Determine the [x, y] coordinate at the center of the cell enclosing the given text.  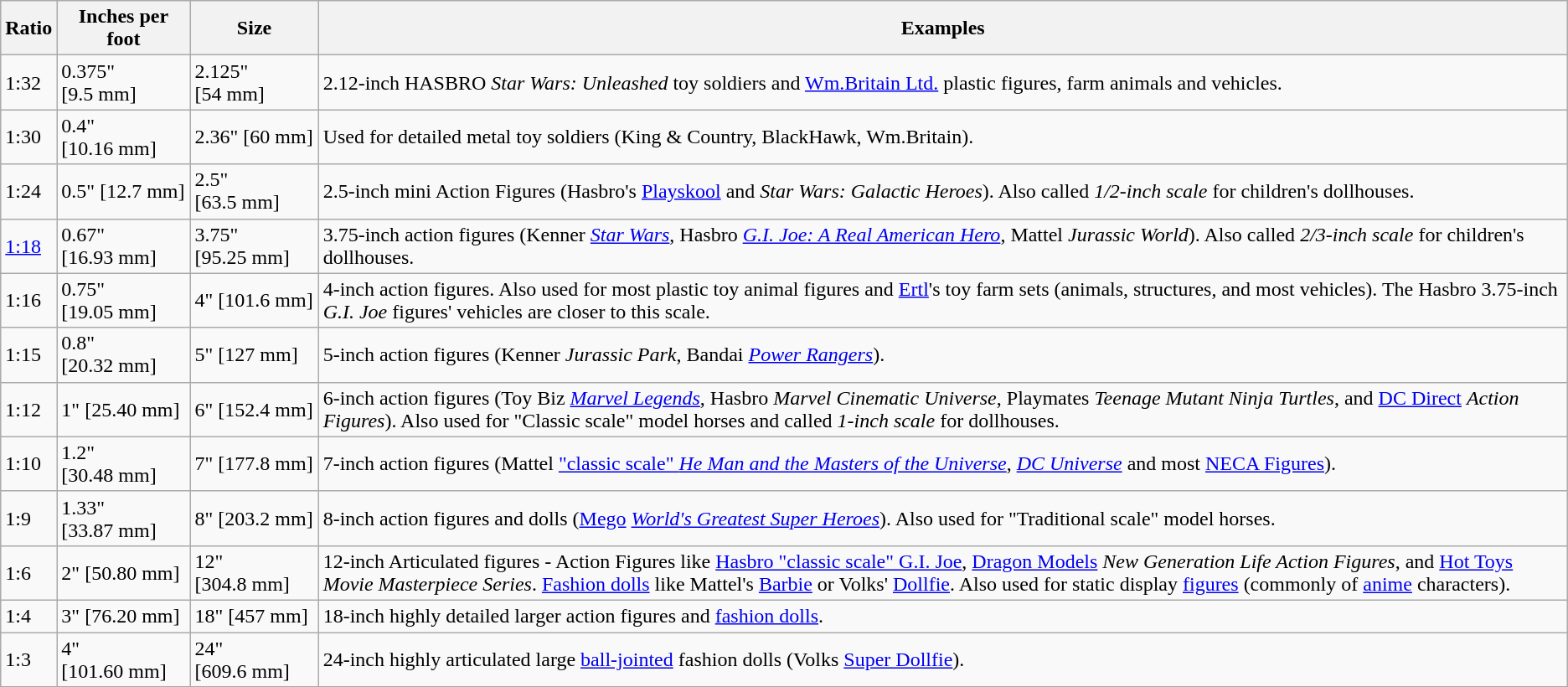
1:16 [28, 300]
1:24 [28, 191]
7-inch action figures (Mattel "classic scale" He Man and the Masters of the Universe, DC Universe and most NECA Figures). [943, 464]
Used for detailed metal toy soldiers (King & Country, BlackHawk, Wm.Britain). [943, 137]
1.33" [33.87 mm] [124, 518]
18-inch highly detailed larger action figures and fashion dolls. [943, 616]
1:3 [28, 659]
1:32 [28, 82]
2.12-inch HASBRO Star Wars: Unleashed toy soldiers and Wm.Britain Ltd. plastic figures, farm animals and vehicles. [943, 82]
7" [177.8 mm] [255, 464]
0.375" [9.5 mm] [124, 82]
Examples [943, 28]
3" [76.20 mm] [124, 616]
1:18 [28, 246]
1" [25.40 mm] [124, 409]
12" [304.8 mm] [255, 573]
0.75" [19.05 mm] [124, 300]
0.8" [20.32 mm] [124, 355]
0.5" [12.7 mm] [124, 191]
2.125" [54 mm] [255, 82]
Ratio [28, 28]
3.75" [95.25 mm] [255, 246]
1:30 [28, 137]
0.4" [10.16 mm] [124, 137]
1:12 [28, 409]
24-inch highly articulated large ball-jointed fashion dolls (Volks Super Dollfie). [943, 659]
1:9 [28, 518]
Inches per foot [124, 28]
24" [609.6 mm] [255, 659]
2.5-inch mini Action Figures (Hasbro's Playskool and Star Wars: Galactic Heroes). Also called 1/2-inch scale for children's dollhouses. [943, 191]
4" [101.6 mm] [255, 300]
1.2" [30.48 mm] [124, 464]
2" [50.80 mm] [124, 573]
4" [101.60 mm] [124, 659]
Size [255, 28]
1:6 [28, 573]
1:4 [28, 616]
2.5" [63.5 mm] [255, 191]
2.36" [60 mm] [255, 137]
5-inch action figures (Kenner Jurassic Park, Bandai Power Rangers). [943, 355]
8" [203.2 mm] [255, 518]
8-inch action figures and dolls (Mego World's Greatest Super Heroes). Also used for "Traditional scale" model horses. [943, 518]
1:10 [28, 464]
0.67" [16.93 mm] [124, 246]
5" [127 mm] [255, 355]
1:15 [28, 355]
6" [152.4 mm] [255, 409]
18" [457 mm] [255, 616]
